For the text-containing cell, return its midpoint in (x, y) coordinate format. 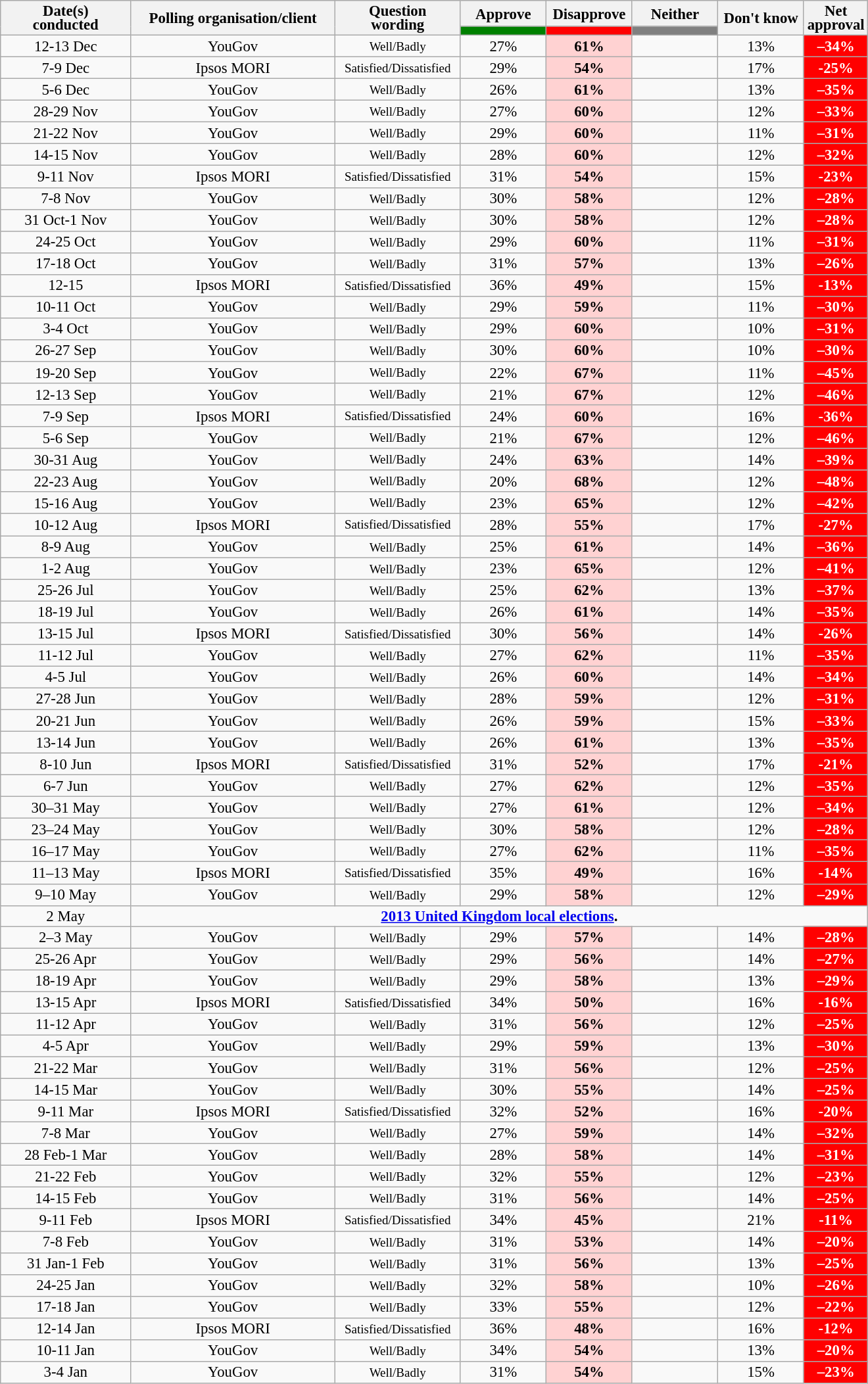
22% (504, 372)
–39% (836, 459)
–37% (836, 590)
20-21 Jun (66, 721)
-16% (836, 1002)
24-25 Jan (66, 1285)
–48% (836, 481)
24-25 Oct (66, 242)
-12% (836, 1329)
9-11 Feb (66, 1220)
18-19 Apr (66, 981)
35% (504, 873)
-20% (836, 1111)
17-18 Jan (66, 1307)
21-22 Mar (66, 1068)
12-13 Dec (66, 46)
-23% (836, 176)
10-12 Aug (66, 525)
18-19 Jul (66, 611)
–45% (836, 372)
10-11 Jan (66, 1350)
-36% (836, 416)
31 Jan-1 Feb (66, 1264)
23–24 May (66, 830)
2 May (66, 916)
28-29 Nov (66, 112)
3-4 Oct (66, 329)
9-11 Nov (66, 176)
2–3 May (66, 938)
–41% (836, 568)
Polling organisation/client (233, 18)
21-22 Feb (66, 1177)
13-14 Jun (66, 743)
–42% (836, 502)
7-8 Feb (66, 1241)
7-9 Dec (66, 68)
-11% (836, 1220)
9-11 Mar (66, 1111)
19-20 Sep (66, 372)
25-26 Apr (66, 959)
10-11 Oct (66, 308)
–27% (836, 959)
-14% (836, 873)
20% (504, 481)
3-4 Jan (66, 1373)
6-7 Jun (66, 786)
33% (504, 1307)
-25% (836, 68)
50% (589, 1002)
Approve (504, 13)
53% (589, 1241)
Don't know (761, 18)
13-15 Jul (66, 634)
68% (589, 481)
14-15 Nov (66, 155)
1-2 Aug (66, 568)
31 Oct-1 Nov (66, 220)
30-31 Aug (66, 459)
13-15 Apr (66, 1002)
2013 United Kingdom local elections. (500, 916)
7-9 Sep (66, 416)
17-18 Oct (66, 263)
Date(s)conducted (66, 18)
5-6 Dec (66, 89)
8-10 Jun (66, 764)
-13% (836, 285)
-26% (836, 634)
11-12 Jul (66, 655)
4-5 Jul (66, 677)
12-14 Jan (66, 1329)
26-27 Sep (66, 351)
11–13 May (66, 873)
12-13 Sep (66, 394)
Net approval (836, 18)
16–17 May (66, 851)
4-5 Apr (66, 1045)
-21% (836, 764)
14-15 Feb (66, 1198)
30–31 May (66, 807)
28 Feb-1 Mar (66, 1155)
Questionwording (397, 18)
7-8 Nov (66, 199)
–22% (836, 1307)
-27% (836, 525)
63% (589, 459)
21-22 Nov (66, 133)
14-15 Mar (66, 1090)
48% (589, 1329)
–36% (836, 547)
22-23 Aug (66, 481)
25-26 Jul (66, 590)
7-8 Mar (66, 1133)
27-28 Jun (66, 698)
12-15 (66, 285)
9–10 May (66, 894)
Disapprove (589, 13)
45% (589, 1220)
5-6 Sep (66, 438)
Neither (675, 13)
11-12 Apr (66, 1024)
15-16 Aug (66, 502)
8-9 Aug (66, 547)
